Find where the given text appears and provide that cell's center as [x, y] coordinate. 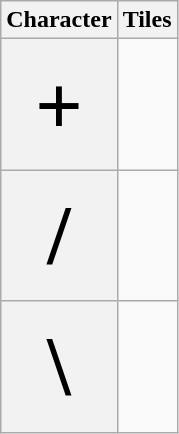
/ [59, 236]
Tiles [147, 20]
Character [59, 20]
+ [59, 104]
\ [59, 366]
